For the text-containing cell, return its midpoint in [X, Y] coordinate format. 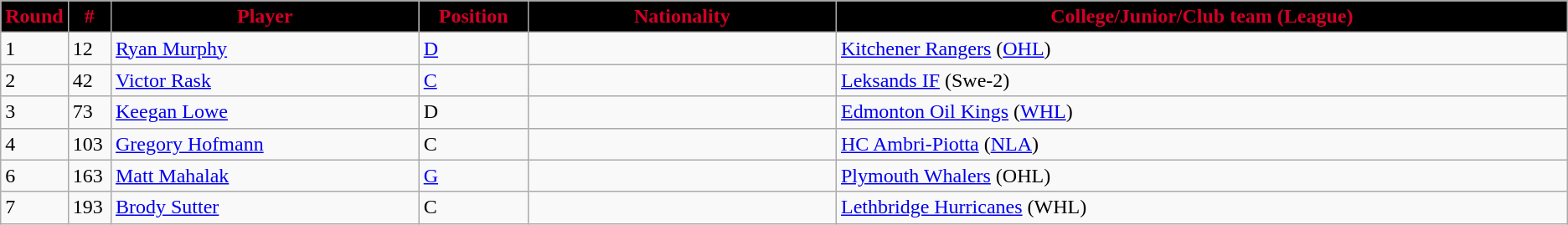
4 [34, 144]
Position [473, 17]
Matt Mahalak [265, 176]
Leksands IF (Swe-2) [1201, 80]
College/Junior/Club team (League) [1201, 17]
Keegan Lowe [265, 112]
12 [89, 49]
193 [89, 207]
42 [89, 80]
Nationality [682, 17]
2 [34, 80]
73 [89, 112]
G [473, 176]
Brody Sutter [265, 207]
3 [34, 112]
163 [89, 176]
Kitchener Rangers (OHL) [1201, 49]
# [89, 17]
Player [265, 17]
Plymouth Whalers (OHL) [1201, 176]
HC Ambri-Piotta (NLA) [1201, 144]
Victor Rask [265, 80]
Edmonton Oil Kings (WHL) [1201, 112]
Lethbridge Hurricanes (WHL) [1201, 207]
103 [89, 144]
Gregory Hofmann [265, 144]
7 [34, 207]
1 [34, 49]
6 [34, 176]
Round [34, 17]
Ryan Murphy [265, 49]
